Return the [X, Y] coordinate for the center point of the cell that contains the specified text.  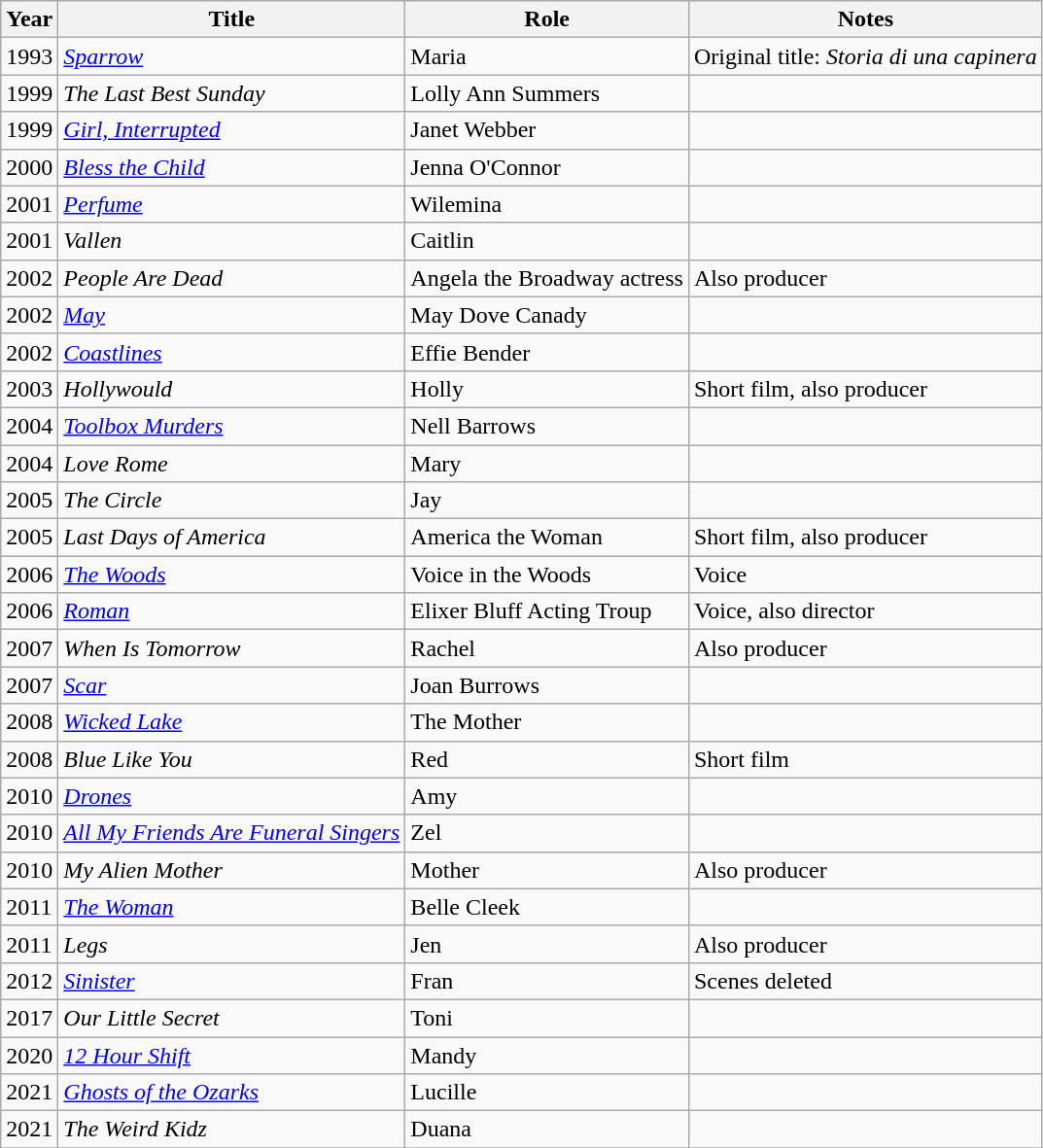
Sparrow [231, 56]
Elixer Bluff Acting Troup [547, 611]
Girl, Interrupted [231, 130]
Wilemina [547, 204]
Red [547, 759]
Mary [547, 464]
Lucille [547, 1093]
Lolly Ann Summers [547, 93]
2020 [29, 1055]
2017 [29, 1018]
May Dove Canady [547, 315]
Our Little Secret [231, 1018]
Nell Barrows [547, 426]
Duana [547, 1130]
Angela the Broadway actress [547, 278]
Scenes deleted [865, 981]
Hollywould [231, 389]
Maria [547, 56]
Toolbox Murders [231, 426]
The Weird Kidz [231, 1130]
1993 [29, 56]
Perfume [231, 204]
Zel [547, 833]
Notes [865, 19]
Caitlin [547, 241]
Wicked Lake [231, 722]
May [231, 315]
The Woods [231, 574]
Year [29, 19]
Coastlines [231, 352]
Scar [231, 685]
Voice, also director [865, 611]
The Circle [231, 501]
2012 [29, 981]
Short film [865, 759]
Rachel [547, 648]
Janet Webber [547, 130]
People Are Dead [231, 278]
The Last Best Sunday [231, 93]
Voice [865, 574]
Bless the Child [231, 167]
Voice in the Woods [547, 574]
All My Friends Are Funeral Singers [231, 833]
Blue Like You [231, 759]
Mother [547, 870]
Legs [231, 944]
Toni [547, 1018]
2000 [29, 167]
Role [547, 19]
Fran [547, 981]
Ghosts of the Ozarks [231, 1093]
The Woman [231, 907]
Holly [547, 389]
Effie Bender [547, 352]
Title [231, 19]
Vallen [231, 241]
The Mother [547, 722]
Joan Burrows [547, 685]
2003 [29, 389]
Amy [547, 796]
Roman [231, 611]
Jen [547, 944]
12 Hour Shift [231, 1055]
Mandy [547, 1055]
Love Rome [231, 464]
Last Days of America [231, 538]
America the Woman [547, 538]
Drones [231, 796]
When Is Tomorrow [231, 648]
Jenna O'Connor [547, 167]
My Alien Mother [231, 870]
Original title: Storia di una capinera [865, 56]
Jay [547, 501]
Sinister [231, 981]
Belle Cleek [547, 907]
